Output the [X, Y] coordinate of the center of the cell containing the given text.  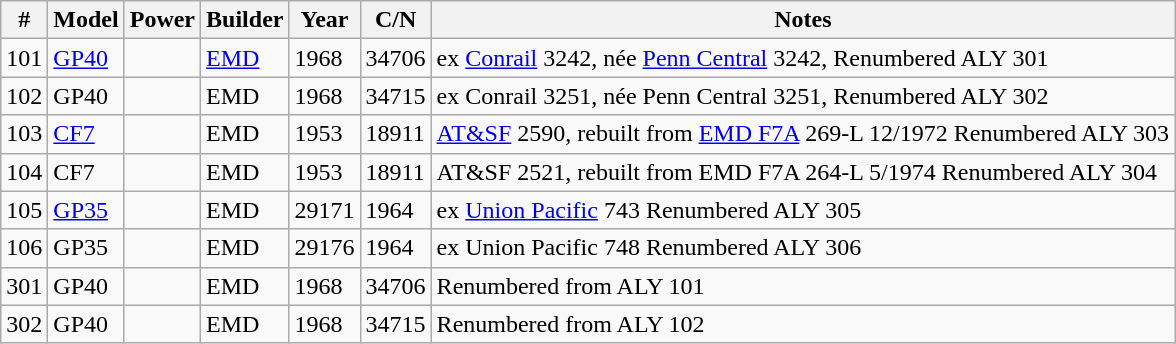
302 [24, 324]
102 [24, 96]
104 [24, 172]
C/N [396, 20]
ex Conrail 3242, née Penn Central 3242, Renumbered ALY 301 [803, 58]
Renumbered from ALY 102 [803, 324]
AT&SF 2521, rebuilt from EMD F7A 264-L 5/1974 Renumbered ALY 304 [803, 172]
106 [24, 248]
301 [24, 286]
103 [24, 134]
Builder [245, 20]
29171 [324, 210]
Notes [803, 20]
29176 [324, 248]
Renumbered from ALY 101 [803, 286]
AT&SF 2590, rebuilt from EMD F7A 269-L 12/1972 Renumbered ALY 303 [803, 134]
ex Union Pacific 748 Renumbered ALY 306 [803, 248]
# [24, 20]
ex Conrail 3251, née Penn Central 3251, Renumbered ALY 302 [803, 96]
Year [324, 20]
Model [86, 20]
105 [24, 210]
Power [162, 20]
101 [24, 58]
ex Union Pacific 743 Renumbered ALY 305 [803, 210]
